Pinpoint the cell where the given text exists, returning its [x, y] midpoint coordinate. 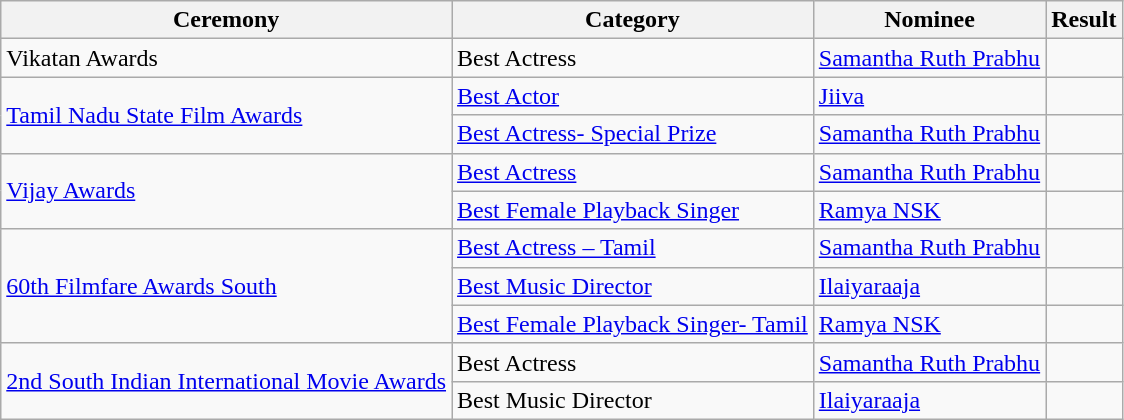
Best Actress- Special Prize [633, 134]
Vijay Awards [226, 191]
Best Female Playback Singer- Tamil [633, 324]
Category [633, 20]
Vikatan Awards [226, 58]
Tamil Nadu State Film Awards [226, 115]
Best Actress – Tamil [633, 248]
Ceremony [226, 20]
Best Female Playback Singer [633, 210]
Best Actor [633, 96]
Jiiva [929, 96]
2nd South Indian International Movie Awards [226, 381]
Nominee [929, 20]
60th Filmfare Awards South [226, 286]
Result [1084, 20]
